From the cell containing the given text, extract its center point as (X, Y) coordinate. 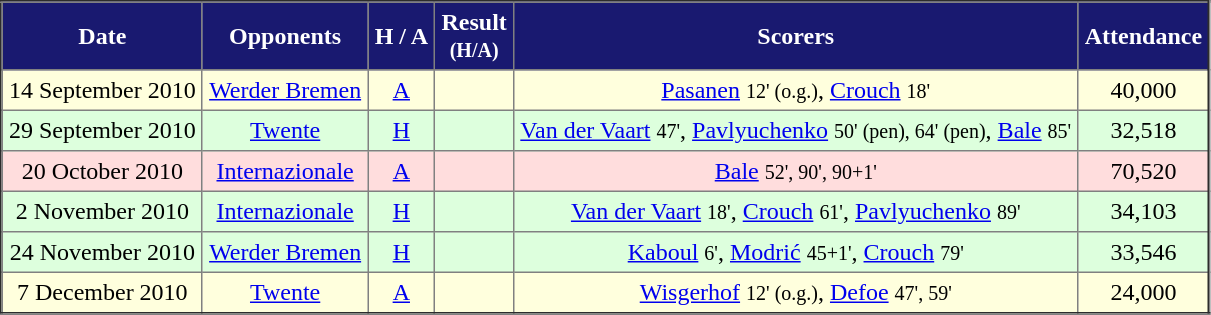
Van der Vaart 47', Pavlyuchenko 50' (pen), 64' (pen), Bale 85' (796, 130)
14 September 2010 (102, 90)
Kaboul 6', Modrić 45+1', Crouch 79' (796, 252)
70,520 (1144, 171)
Wisgerhof 12' (o.g.), Defoe 47', 59' (796, 292)
40,000 (1144, 90)
2 November 2010 (102, 211)
33,546 (1144, 252)
20 October 2010 (102, 171)
Result (H/A) (474, 36)
Van der Vaart 18', Crouch 61', Pavlyuchenko 89' (796, 211)
Date (102, 36)
24 November 2010 (102, 252)
Opponents (284, 36)
Pasanen 12' (o.g.), Crouch 18' (796, 90)
32,518 (1144, 130)
Attendance (1144, 36)
Scorers (796, 36)
34,103 (1144, 211)
7 December 2010 (102, 292)
24,000 (1144, 292)
29 September 2010 (102, 130)
Bale 52', 90', 90+1' (796, 171)
H / A (402, 36)
